Determine the (X, Y) coordinate at the center of the cell enclosing the given text.  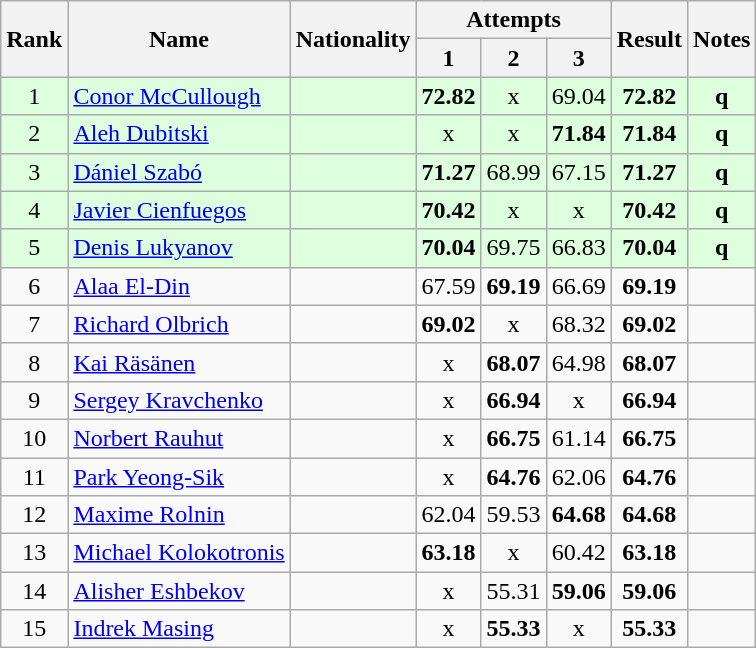
Attempts (514, 20)
Indrek Masing (179, 629)
Rank (34, 39)
Denis Lukyanov (179, 248)
Kai Räsänen (179, 362)
60.42 (578, 553)
Name (179, 39)
Alisher Eshbekov (179, 591)
Richard Olbrich (179, 324)
10 (34, 438)
Sergey Kravchenko (179, 400)
Aleh Dubitski (179, 134)
66.69 (578, 286)
Maxime Rolnin (179, 515)
66.83 (578, 248)
4 (34, 210)
69.04 (578, 96)
12 (34, 515)
69.75 (514, 248)
64.98 (578, 362)
Nationality (353, 39)
Dániel Szabó (179, 172)
7 (34, 324)
68.99 (514, 172)
11 (34, 477)
62.06 (578, 477)
67.59 (448, 286)
62.04 (448, 515)
6 (34, 286)
Result (649, 39)
Notes (722, 39)
Conor McCullough (179, 96)
9 (34, 400)
15 (34, 629)
5 (34, 248)
67.15 (578, 172)
61.14 (578, 438)
Javier Cienfuegos (179, 210)
Norbert Rauhut (179, 438)
Park Yeong-Sik (179, 477)
55.31 (514, 591)
Michael Kolokotronis (179, 553)
14 (34, 591)
59.53 (514, 515)
8 (34, 362)
68.32 (578, 324)
Alaa El-Din (179, 286)
13 (34, 553)
